Determine the [X, Y] coordinate at the center of the cell enclosing the given text.  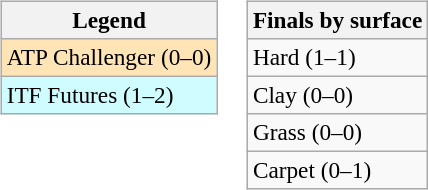
Hard (1–1) [337, 57]
ITF Futures (1–2) [108, 95]
Grass (0–0) [337, 133]
ATP Challenger (0–0) [108, 57]
Legend [108, 20]
Carpet (0–1) [337, 171]
Clay (0–0) [337, 95]
Finals by surface [337, 20]
